Provide the [X, Y] coordinate of the cell's center where the given text is located.  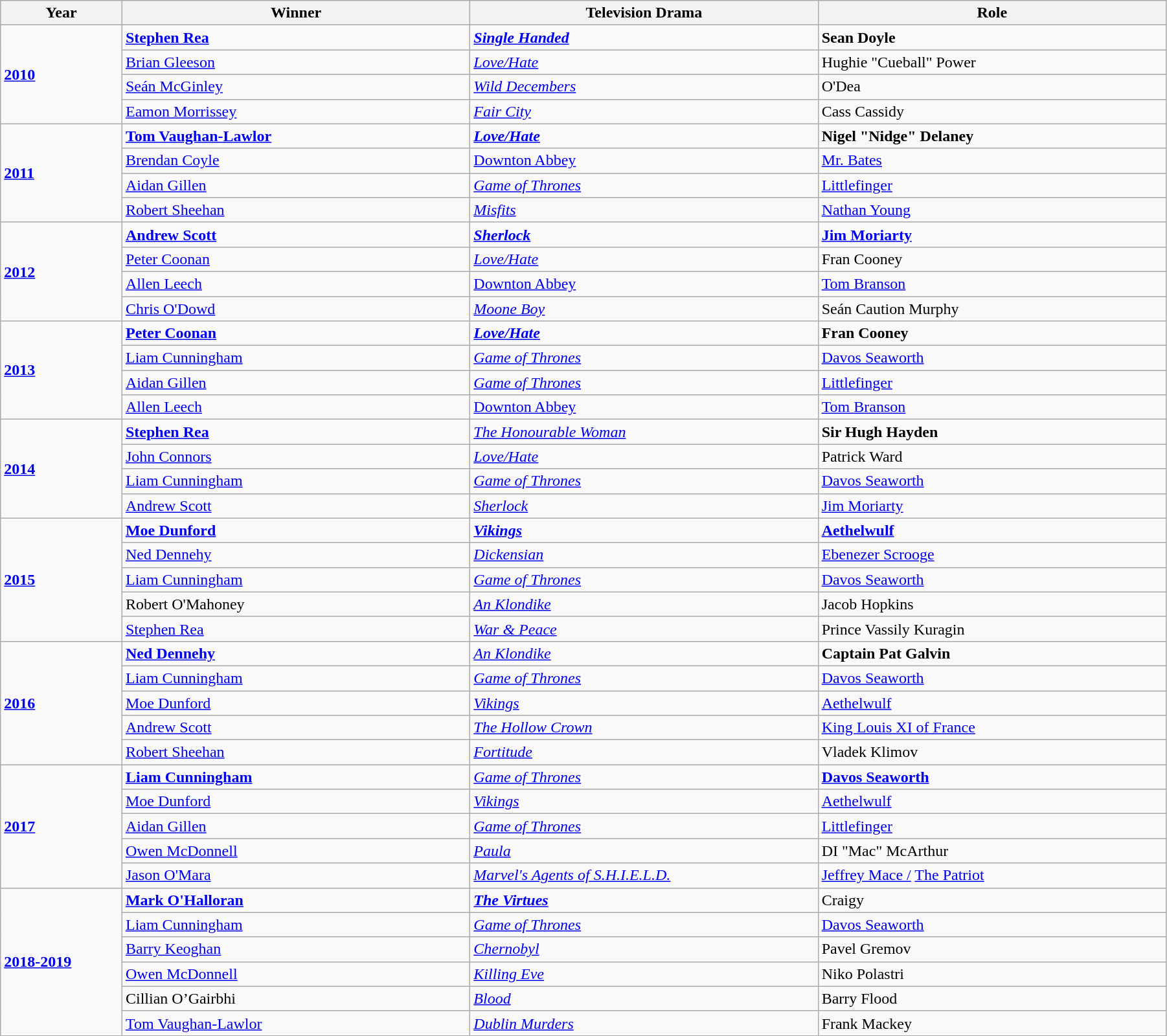
Killing Eve [644, 974]
Sean Doyle [992, 38]
2012 [62, 271]
Wild Decembers [644, 87]
2014 [62, 469]
Winner [295, 13]
John Connors [295, 456]
War & Peace [644, 629]
2017 [62, 826]
Single Handed [644, 38]
Hughie "Cueball" Power [992, 62]
Marvel's Agents of S.H.I.E.L.D. [644, 875]
Robert O'Mahoney [295, 604]
Jason O'Mara [295, 875]
Year [62, 13]
Chris O'Dowd [295, 309]
Seán Caution Murphy [992, 309]
Chernobyl [644, 949]
Eamon Morrissey [295, 111]
2015 [62, 580]
Cillian O’Gairbhi [295, 998]
Misfits [644, 210]
Jeffrey Mace / The Patriot [992, 875]
Captain Pat Galvin [992, 653]
Barry Flood [992, 998]
Dublin Murders [644, 1023]
The Honourable Woman [644, 432]
Moone Boy [644, 309]
Brendan Coyle [295, 161]
O'Dea [992, 87]
Pavel Gremov [992, 949]
Sir Hugh Hayden [992, 432]
Blood [644, 998]
Barry Keoghan [295, 949]
2018-2019 [62, 962]
The Virtues [644, 900]
2016 [62, 703]
Fortitude [644, 752]
Seán McGinley [295, 87]
Fair City [644, 111]
Nathan Young [992, 210]
Cass Cassidy [992, 111]
Jacob Hopkins [992, 604]
Paula [644, 851]
Role [992, 13]
Television Drama [644, 13]
2013 [62, 370]
Patrick Ward [992, 456]
Nigel "Nidge" Delaney [992, 136]
2010 [62, 74]
Dickensian [644, 555]
Craigy [992, 900]
DI "Mac" McArthur [992, 851]
Niko Polastri [992, 974]
Prince Vassily Kuragin [992, 629]
Mr. Bates [992, 161]
The Hollow Crown [644, 728]
Vladek Klimov [992, 752]
2011 [62, 173]
Brian Gleeson [295, 62]
Frank Mackey [992, 1023]
King Louis XI of France [992, 728]
Mark O'Halloran [295, 900]
Ebenezer Scrooge [992, 555]
